Scan for the cell matching the given text and deliver its (X, Y) coordinate at center. 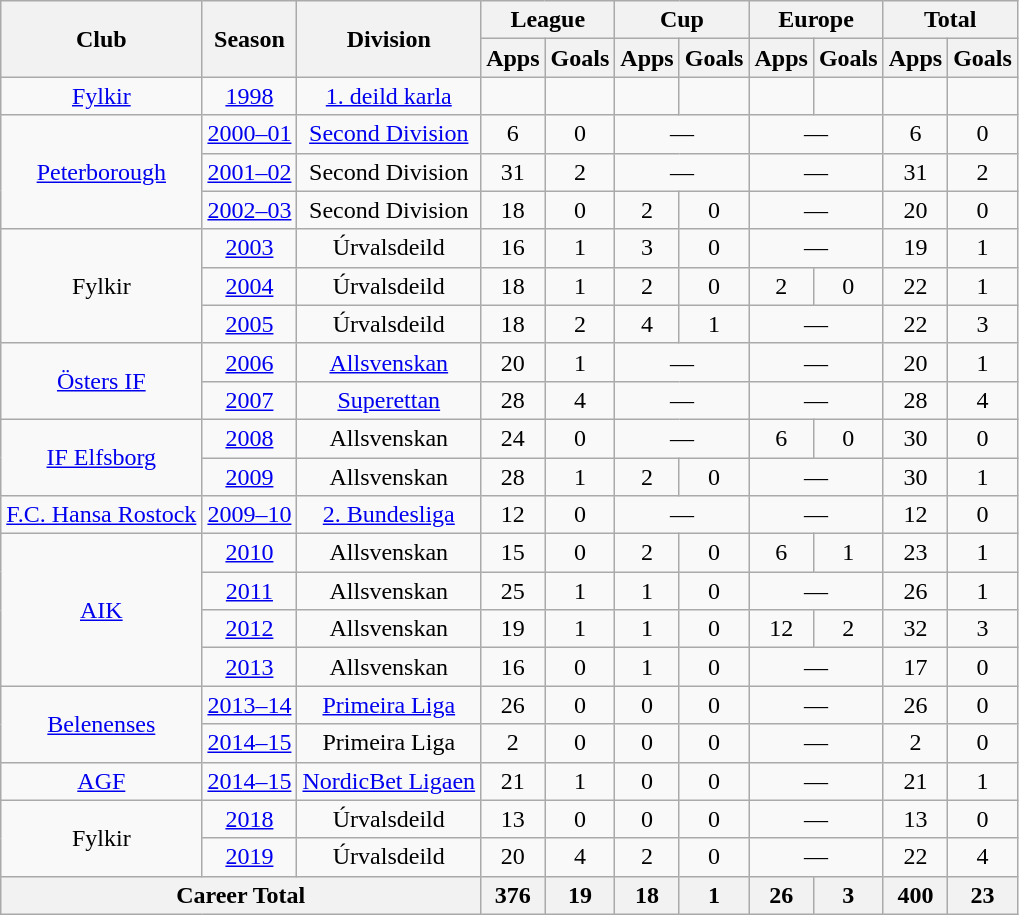
Superettan (389, 400)
1998 (250, 96)
Östers IF (102, 381)
Europe (816, 20)
24 (513, 438)
Club (102, 39)
2008 (250, 438)
2011 (250, 591)
Total (950, 20)
1. deild karla (389, 96)
Cup (682, 20)
NordicBet Ligaen (389, 781)
2001–02 (250, 172)
Career Total (241, 895)
Belenenses (102, 724)
League (548, 20)
2013–14 (250, 705)
AIK (102, 610)
2012 (250, 629)
AGF (102, 781)
2009 (250, 477)
15 (513, 553)
2019 (250, 857)
IF Elfsborg (102, 457)
2002–03 (250, 210)
2000–01 (250, 134)
376 (513, 895)
Division (389, 39)
2003 (250, 248)
2007 (250, 400)
32 (915, 629)
2009–10 (250, 515)
Season (250, 39)
2. Bundesliga (389, 515)
17 (915, 667)
25 (513, 591)
2013 (250, 667)
2006 (250, 362)
2004 (250, 286)
F.C. Hansa Rostock (102, 515)
Peterborough (102, 172)
400 (915, 895)
2010 (250, 553)
2005 (250, 324)
2018 (250, 819)
